Provide the (X, Y) coordinate of the cell's center where the given text is located.  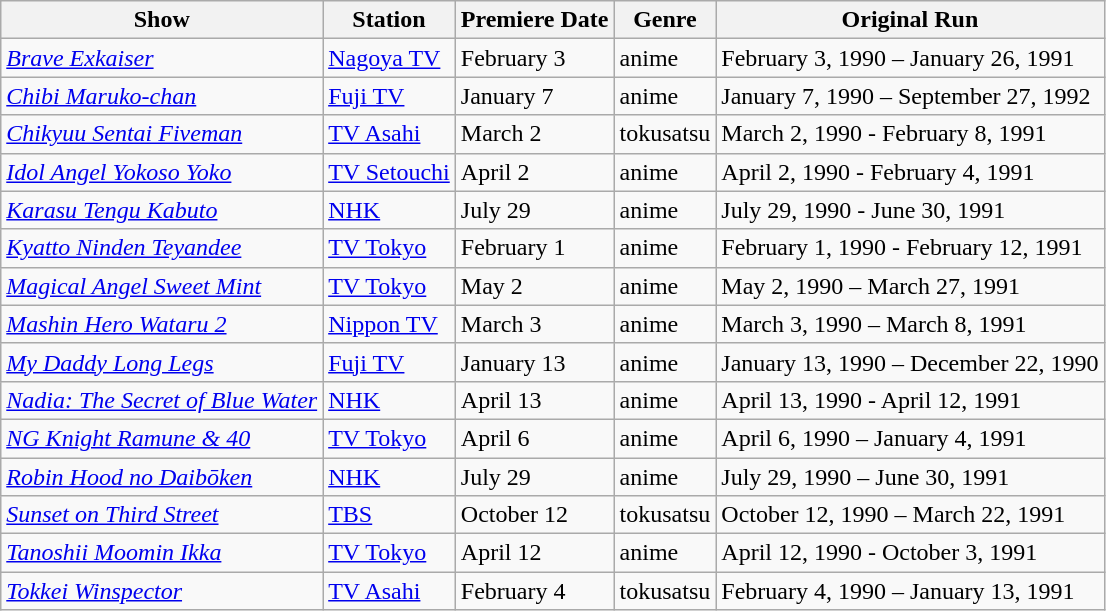
Nadia: The Secret of Blue Water (162, 400)
TV Setouchi (390, 172)
Kyatto Ninden Teyandee (162, 248)
April 12 (534, 553)
Karasu Tengu Kabuto (162, 210)
May 2 (534, 286)
TBS (390, 515)
Premiere Date (534, 20)
Nagoya TV (390, 58)
March 2, 1990 - February 8, 1991 (910, 134)
Show (162, 20)
April 12, 1990 - October 3, 1991 (910, 553)
Genre (665, 20)
Mashin Hero Wataru 2 (162, 324)
Nippon TV (390, 324)
Magical Angel Sweet Mint (162, 286)
Original Run (910, 20)
February 4 (534, 591)
February 4, 1990 – January 13, 1991 (910, 591)
February 1, 1990 - February 12, 1991 (910, 248)
Robin Hood no Daibōken (162, 477)
May 2, 1990 – March 27, 1991 (910, 286)
July 29, 1990 - June 30, 1991 (910, 210)
Tanoshii Moomin Ikka (162, 553)
January 7 (534, 96)
October 12, 1990 – March 22, 1991 (910, 515)
April 13, 1990 - April 12, 1991 (910, 400)
April 6 (534, 438)
April 13 (534, 400)
Brave Exkaiser (162, 58)
March 3 (534, 324)
February 3 (534, 58)
January 13 (534, 362)
April 2, 1990 - February 4, 1991 (910, 172)
April 2 (534, 172)
March 3, 1990 – March 8, 1991 (910, 324)
January 13, 1990 – December 22, 1990 (910, 362)
February 3, 1990 – January 26, 1991 (910, 58)
NG Knight Ramune & 40 (162, 438)
Station (390, 20)
My Daddy Long Legs (162, 362)
Chikyuu Sentai Fiveman (162, 134)
Idol Angel Yokoso Yoko (162, 172)
January 7, 1990 – September 27, 1992 (910, 96)
February 1 (534, 248)
October 12 (534, 515)
Sunset on Third Street (162, 515)
March 2 (534, 134)
July 29, 1990 – June 30, 1991 (910, 477)
April 6, 1990 – January 4, 1991 (910, 438)
Tokkei Winspector (162, 591)
Chibi Maruko-chan (162, 96)
